Extract the [X, Y] coordinate from the center of the cell holding the provided text.  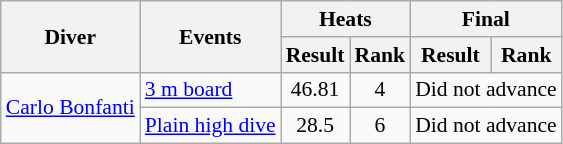
4 [380, 90]
Carlo Bonfanti [70, 108]
Diver [70, 36]
Plain high dive [210, 126]
Events [210, 36]
46.81 [316, 90]
3 m board [210, 90]
28.5 [316, 126]
Final [486, 19]
6 [380, 126]
Heats [346, 19]
